Return (x, y) of the center of cell containing provided text 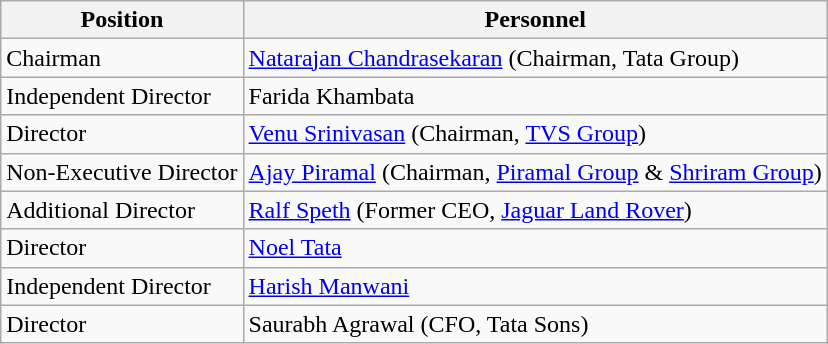
Natarajan Chandrasekaran (Chairman, Tata Group) (535, 58)
Non-Executive Director (122, 172)
Ajay Piramal (Chairman, Piramal Group & Shriram Group) (535, 172)
Noel Tata (535, 248)
Farida Khambata (535, 96)
Personnel (535, 20)
Chairman (122, 58)
Saurabh Agrawal (CFO, Tata Sons) (535, 324)
Position (122, 20)
Venu Srinivasan (Chairman, TVS Group) (535, 134)
Harish Manwani (535, 286)
Additional Director (122, 210)
Ralf Speth (Former CEO, Jaguar Land Rover) (535, 210)
